Pinpoint the cell where the given text exists, returning its [x, y] midpoint coordinate. 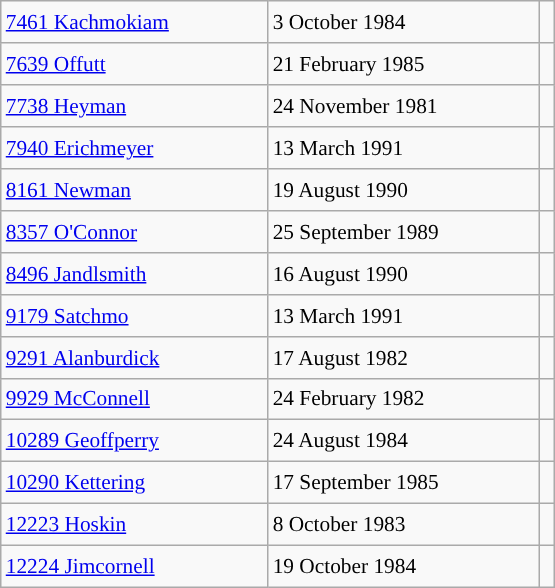
19 August 1990 [404, 190]
24 February 1982 [404, 399]
9929 McConnell [134, 399]
17 August 1982 [404, 357]
24 November 1981 [404, 106]
7940 Erichmeyer [134, 148]
16 August 1990 [404, 273]
7738 Heyman [134, 106]
8161 Newman [134, 190]
9291 Alanburdick [134, 357]
3 October 1984 [404, 22]
8357 O'Connor [134, 232]
25 September 1989 [404, 232]
8 October 1983 [404, 525]
12223 Hoskin [134, 525]
24 August 1984 [404, 441]
9179 Satchmo [134, 315]
21 February 1985 [404, 64]
8496 Jandlsmith [134, 273]
12224 Jimcornell [134, 567]
10290 Kettering [134, 483]
17 September 1985 [404, 483]
7639 Offutt [134, 64]
10289 Geoffperry [134, 441]
7461 Kachmokiam [134, 22]
19 October 1984 [404, 567]
